Extract the [x, y] coordinate from the center of the cell holding the provided text.  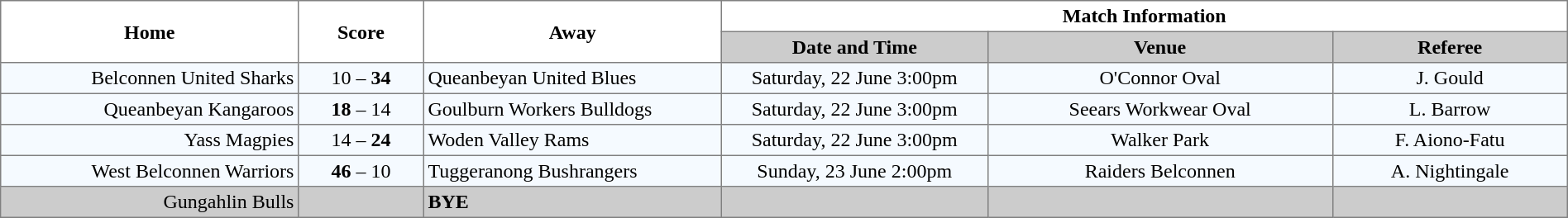
18 – 14 [361, 109]
Queanbeyan Kangaroos [150, 109]
A. Nightingale [1450, 171]
46 – 10 [361, 171]
Score [361, 31]
Raiders Belconnen [1159, 171]
Tuggeranong Bushrangers [572, 171]
West Belconnen Warriors [150, 171]
Date and Time [854, 47]
10 – 34 [361, 78]
Goulburn Workers Bulldogs [572, 109]
Belconnen United Sharks [150, 78]
Sunday, 23 June 2:00pm [854, 171]
Match Information [1145, 17]
BYE [572, 202]
L. Barrow [1450, 109]
Home [150, 31]
J. Gould [1450, 78]
14 – 24 [361, 140]
Walker Park [1159, 140]
O'Connor Oval [1159, 78]
Seears Workwear Oval [1159, 109]
Referee [1450, 47]
Gungahlin Bulls [150, 202]
Venue [1159, 47]
Away [572, 31]
Yass Magpies [150, 140]
F. Aiono-Fatu [1450, 140]
Woden Valley Rams [572, 140]
Queanbeyan United Blues [572, 78]
